Provide the [x, y] coordinate of the cell's center where the given text is located.  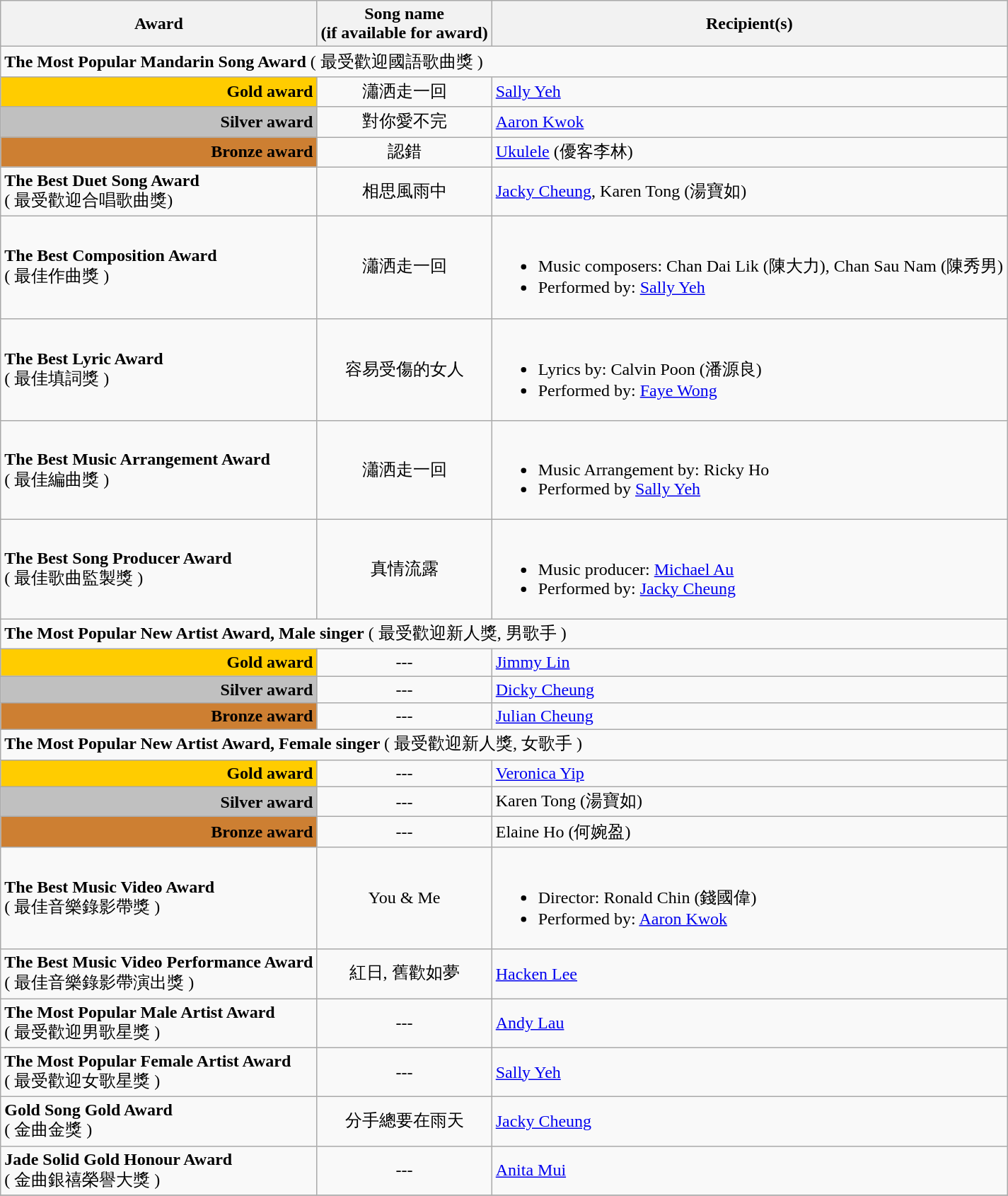
The Best Lyric Award( 最佳填詞獎 ) [158, 369]
Elaine Ho (何婉盈) [749, 832]
相思風雨中 [405, 192]
Music producer: Michael AuPerformed by: Jacky Cheung [749, 569]
Jacky Cheung [749, 1122]
Hacken Lee [749, 974]
Director: Ronald Chin (錢國偉)Performed by: Aaron Kwok [749, 898]
The Most Popular Mandarin Song Award ( 最受歡迎國語歌曲獎 ) [504, 62]
The Best Music Video Award( 最佳音樂錄影帶獎 ) [158, 898]
Lyrics by: Calvin Poon (潘源良)Performed by: Faye Wong [749, 369]
Recipient(s) [749, 24]
The Best Duet Song Award ( 最受歡迎合唱歌曲獎) [158, 192]
認錯 [405, 153]
容易受傷的女人 [405, 369]
Andy Lau [749, 1023]
對你愛不完 [405, 122]
The Most Popular Male Artist Award( 最受歡迎男歌星獎 ) [158, 1023]
Gold Song Gold Award( 金曲金獎 ) [158, 1122]
The Best Music Video Performance Award( 最佳音樂錄影帶演出獎 ) [158, 974]
The Most Popular Female Artist Award( 最受歡迎女歌星獎 ) [158, 1072]
The Best Music Arrangement Award( 最佳編曲獎 ) [158, 470]
紅日, 舊歡如夢 [405, 974]
Jade Solid Gold Honour Award ( 金曲銀禧榮譽大獎 ) [158, 1171]
Veronica Yip [749, 773]
Song name(if available for award) [405, 24]
Jacky Cheung, Karen Tong (湯寶如) [749, 192]
Karen Tong (湯寶如) [749, 802]
You & Me [405, 898]
The Most Popular New Artist Award, Male singer ( 最受歡迎新人獎, 男歌手 ) [504, 634]
Anita Mui [749, 1171]
Aaron Kwok [749, 122]
Jimmy Lin [749, 662]
真情流露 [405, 569]
The Best Song Producer Award( 最佳歌曲監製獎 ) [158, 569]
The Most Popular New Artist Award, Female singer ( 最受歡迎新人獎, 女歌手 ) [504, 745]
Ukulele (優客李林) [749, 153]
Music composers: Chan Dai Lik (陳大力), Chan Sau Nam (陳秀男)Performed by: Sally Yeh [749, 267]
Dicky Cheung [749, 690]
Award [158, 24]
Julian Cheung [749, 716]
The Best Composition Award( 最佳作曲獎 ) [158, 267]
Music Arrangement by: Ricky HoPerformed by Sally Yeh [749, 470]
分手總要在雨天 [405, 1122]
